Return the (X, Y) coordinate for the center point of the cell that contains the specified text.  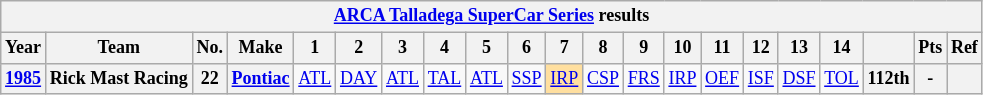
Rick Mast Racing (118, 78)
1 (315, 48)
22 (210, 78)
CSP (604, 78)
9 (644, 48)
11 (722, 48)
4 (444, 48)
TOL (842, 78)
TAL (444, 78)
8 (604, 48)
Year (24, 48)
Ref (965, 48)
DAY (359, 78)
Team (118, 48)
1985 (24, 78)
SSP (526, 78)
112th (888, 78)
ISF (760, 78)
12 (760, 48)
7 (564, 48)
- (930, 78)
No. (210, 48)
DSF (799, 78)
2 (359, 48)
OEF (722, 78)
3 (403, 48)
6 (526, 48)
Pts (930, 48)
5 (487, 48)
Make (260, 48)
14 (842, 48)
13 (799, 48)
FRS (644, 78)
10 (682, 48)
Pontiac (260, 78)
ARCA Talladega SuperCar Series results (492, 16)
